Scan for the cell matching the given text and deliver its (x, y) coordinate at center. 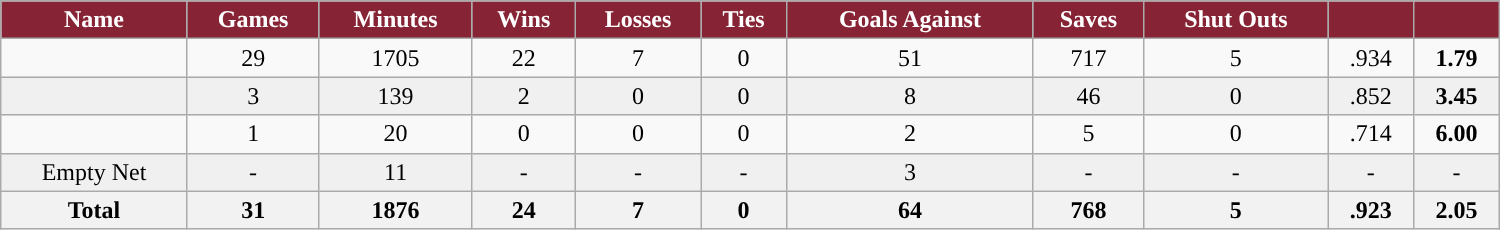
Name (94, 20)
Minutes (396, 20)
Ties (744, 20)
29 (253, 58)
1 (253, 134)
.714 (1371, 134)
717 (1088, 58)
8 (910, 96)
Losses (638, 20)
768 (1088, 210)
3.45 (1457, 96)
Saves (1088, 20)
20 (396, 134)
1.79 (1457, 58)
46 (1088, 96)
31 (253, 210)
51 (910, 58)
1876 (396, 210)
.923 (1371, 210)
Total (94, 210)
Wins (524, 20)
Shut Outs (1236, 20)
1705 (396, 58)
24 (524, 210)
Goals Against (910, 20)
2.05 (1457, 210)
Empty Net (94, 172)
.934 (1371, 58)
64 (910, 210)
Games (253, 20)
.852 (1371, 96)
139 (396, 96)
11 (396, 172)
6.00 (1457, 134)
22 (524, 58)
